Extract the (x, y) coordinate from the center of the cell holding the provided text.  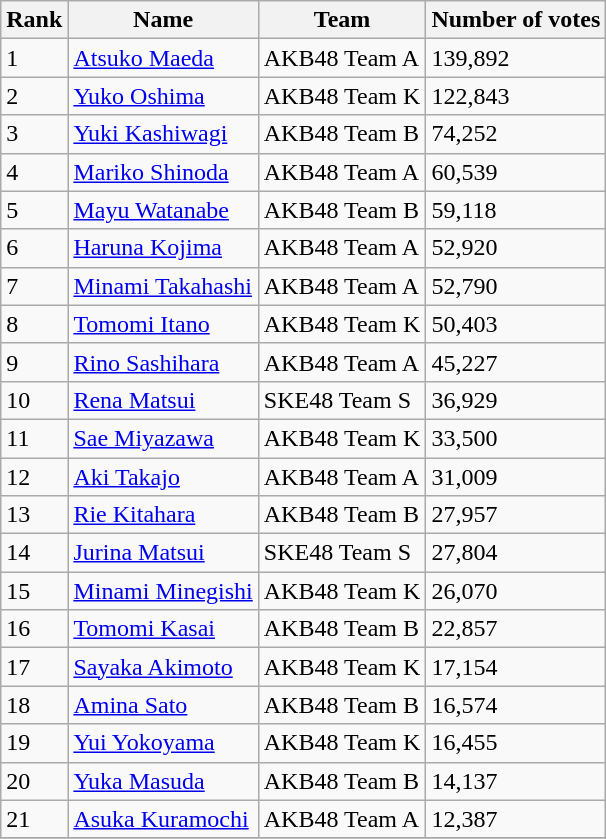
Haruna Kojima (163, 248)
20 (34, 781)
74,252 (516, 134)
33,500 (516, 438)
16 (34, 629)
60,539 (516, 172)
52,920 (516, 248)
36,929 (516, 400)
122,843 (516, 96)
27,957 (516, 515)
9 (34, 362)
17,154 (516, 667)
139,892 (516, 58)
Rank (34, 20)
21 (34, 819)
1 (34, 58)
27,804 (516, 553)
19 (34, 743)
Asuka Kuramochi (163, 819)
7 (34, 286)
8 (34, 324)
13 (34, 515)
Aki Takajo (163, 477)
Mariko Shinoda (163, 172)
Yuka Masuda (163, 781)
Jurina Matsui (163, 553)
18 (34, 705)
14 (34, 553)
2 (34, 96)
26,070 (516, 591)
Yui Yokoyama (163, 743)
10 (34, 400)
Name (163, 20)
Sayaka Akimoto (163, 667)
Sae Miyazawa (163, 438)
11 (34, 438)
4 (34, 172)
Rie Kitahara (163, 515)
Tomomi Kasai (163, 629)
3 (34, 134)
12 (34, 477)
59,118 (516, 210)
Yuki Kashiwagi (163, 134)
Mayu Watanabe (163, 210)
16,574 (516, 705)
Number of votes (516, 20)
6 (34, 248)
52,790 (516, 286)
16,455 (516, 743)
15 (34, 591)
Amina Sato (163, 705)
12,387 (516, 819)
45,227 (516, 362)
14,137 (516, 781)
Rena Matsui (163, 400)
50,403 (516, 324)
Minami Takahashi (163, 286)
Minami Minegishi (163, 591)
Rino Sashihara (163, 362)
22,857 (516, 629)
5 (34, 210)
Tomomi Itano (163, 324)
Atsuko Maeda (163, 58)
Team (342, 20)
Yuko Oshima (163, 96)
17 (34, 667)
31,009 (516, 477)
